For the text-containing cell, return its midpoint in [X, Y] coordinate format. 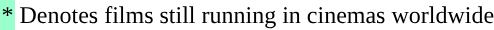
* [8, 15]
